Pinpoint the cell where the given text exists, returning its (x, y) midpoint coordinate. 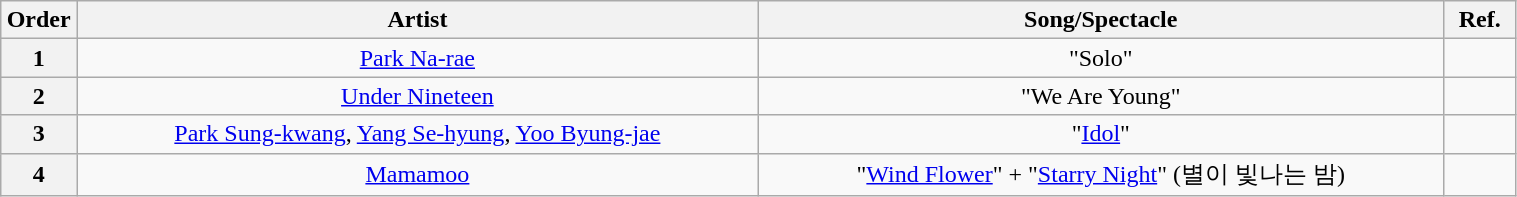
1 (39, 58)
Order (39, 20)
4 (39, 174)
"Solo" (1100, 58)
Song/Spectacle (1100, 20)
Mamamoo (417, 174)
3 (39, 134)
Under Nineteen (417, 96)
Ref. (1480, 20)
Artist (417, 20)
2 (39, 96)
"Idol" (1100, 134)
"We Are Young" (1100, 96)
"Wind Flower" + "Starry Night" (별이 빛나는 밤) (1100, 174)
Park Sung-kwang, Yang Se-hyung, Yoo Byung-jae (417, 134)
Park Na-rae (417, 58)
